Identify which cell holds the provided text, then report its [x, y] central coordinate. 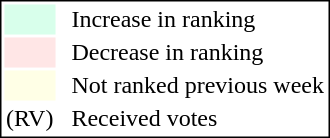
Received votes [198, 119]
Increase in ranking [198, 19]
Not ranked previous week [198, 85]
(RV) [29, 119]
Decrease in ranking [198, 53]
